Extract the (X, Y) coordinate from the center of the cell holding the provided text.  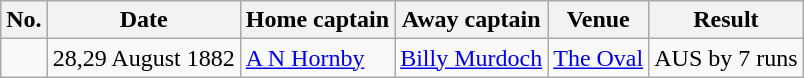
The Oval (598, 58)
Result (726, 20)
Venue (598, 20)
Date (144, 20)
Away captain (472, 20)
No. (24, 20)
28,29 August 1882 (144, 58)
Home captain (317, 20)
Billy Murdoch (472, 58)
A N Hornby (317, 58)
AUS by 7 runs (726, 58)
